Return [x, y] of the center of cell containing provided text 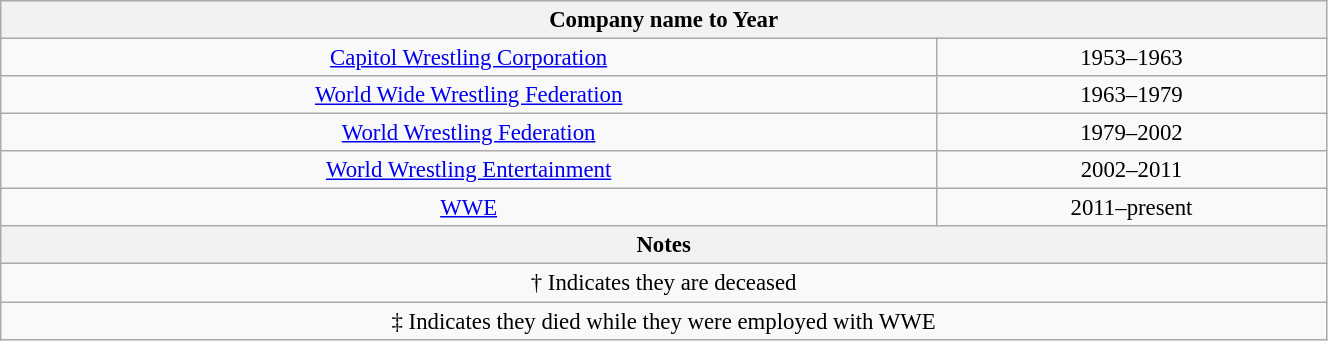
Notes [664, 245]
World Wide Wrestling Federation [469, 95]
‡ Indicates they died while they were employed with WWE [664, 321]
1953–1963 [1132, 58]
2011–present [1132, 208]
1963–1979 [1132, 95]
World Wrestling Federation [469, 133]
1979–2002 [1132, 133]
Capitol Wrestling Corporation [469, 58]
2002–2011 [1132, 170]
† Indicates they are deceased [664, 283]
Company name to Year [664, 20]
WWE [469, 208]
World Wrestling Entertainment [469, 170]
